Return (x, y) of the center of cell containing provided text 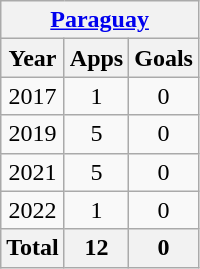
12 (96, 248)
2019 (33, 134)
2022 (33, 210)
Goals (164, 58)
2021 (33, 172)
Total (33, 248)
2017 (33, 96)
Year (33, 58)
Apps (96, 58)
Paraguay (100, 20)
